Return the (X, Y) coordinate for the center point of the cell that contains the specified text.  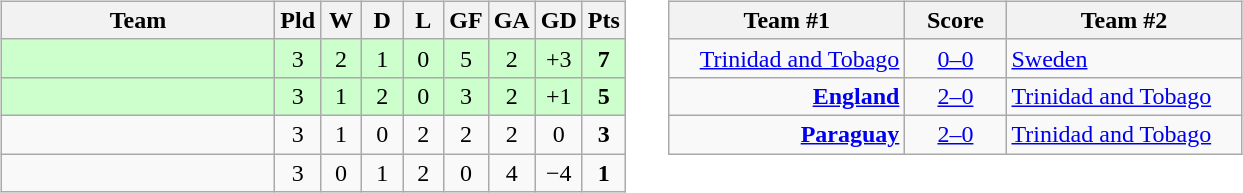
Pts (604, 20)
Team (138, 20)
Team #1 (787, 20)
GA (512, 20)
+1 (558, 96)
D (382, 20)
7 (604, 58)
GF (466, 20)
4 (512, 173)
Paraguay (787, 134)
−4 (558, 173)
Team #2 (1124, 20)
W (342, 20)
Sweden (1124, 58)
L (424, 20)
Score (956, 20)
+3 (558, 58)
Pld (298, 20)
0–0 (956, 58)
GD (558, 20)
England (787, 96)
